Scan for the cell matching the given text and deliver its [x, y] coordinate at center. 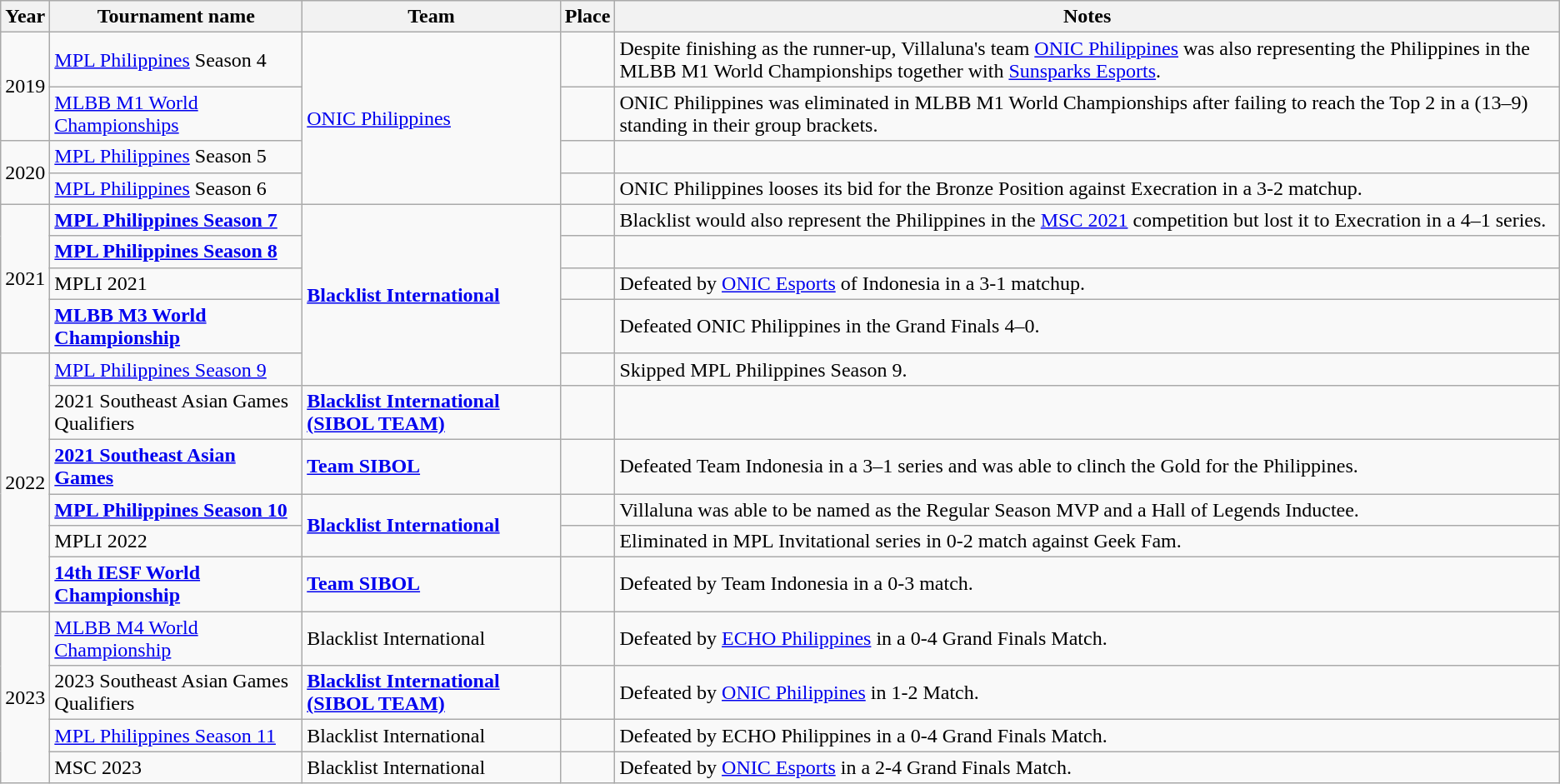
MLBB M3 World Championship [177, 327]
2020 [25, 172]
MSC 2023 [177, 767]
ONIC Philippines looses its bid for the Bronze Position against Execration in a 3-2 matchup. [1087, 188]
MPL Philippines Season 7 [177, 220]
14th IESF World Championship [177, 585]
2021 Southeast Asian Games [177, 467]
2023 Southeast Asian Games Qualifiers [177, 693]
Defeated by ONIC Philippines in 1-2 Match. [1087, 693]
MPLI 2022 [177, 542]
2019 [25, 87]
Tournament name [177, 17]
Eliminated in MPL Invitational series in 0-2 match against Geek Fam. [1087, 542]
Defeated by ONIC Esports in a 2-4 Grand Finals Match. [1087, 767]
Defeated ONIC Philippines in the Grand Finals 4–0. [1087, 327]
Defeated Team Indonesia in a 3–1 series and was able to clinch the Gold for the Philippines. [1087, 467]
Year [25, 17]
ONIC Philippines was eliminated in MLBB M1 World Championships after failing to reach the Top 2 in a (13–9) standing in their group brackets. [1087, 113]
MLBB M4 World Championship [177, 638]
MPL Philippines Season 5 [177, 157]
2021 Southeast Asian Games Qualifiers [177, 412]
MPL Philippines Season 4 [177, 60]
MPL Philippines Season 10 [177, 509]
Notes [1087, 17]
2021 [25, 278]
MPL Philippines Season 8 [177, 252]
Defeated by ONIC Esports of Indonesia in a 3-1 matchup. [1087, 283]
2022 [25, 482]
Place [587, 17]
MPL Philippines Season 6 [177, 188]
Villaluna was able to be named as the Regular Season MVP and a Hall of Legends Inductee. [1087, 509]
ONIC Philippines [432, 118]
MPL Philippines Season 11 [177, 736]
Team [432, 17]
2023 [25, 697]
MPLI 2021 [177, 283]
MPL Philippines Season 9 [177, 369]
Blacklist would also represent the Philippines in the MSC 2021 competition but lost it to Execration in a 4–1 series. [1087, 220]
MLBB M1 World Championships [177, 113]
Defeated by Team Indonesia in a 0-3 match. [1087, 585]
Skipped MPL Philippines Season 9. [1087, 369]
